Determine the (X, Y) coordinate at the center of the cell enclosing the given text.  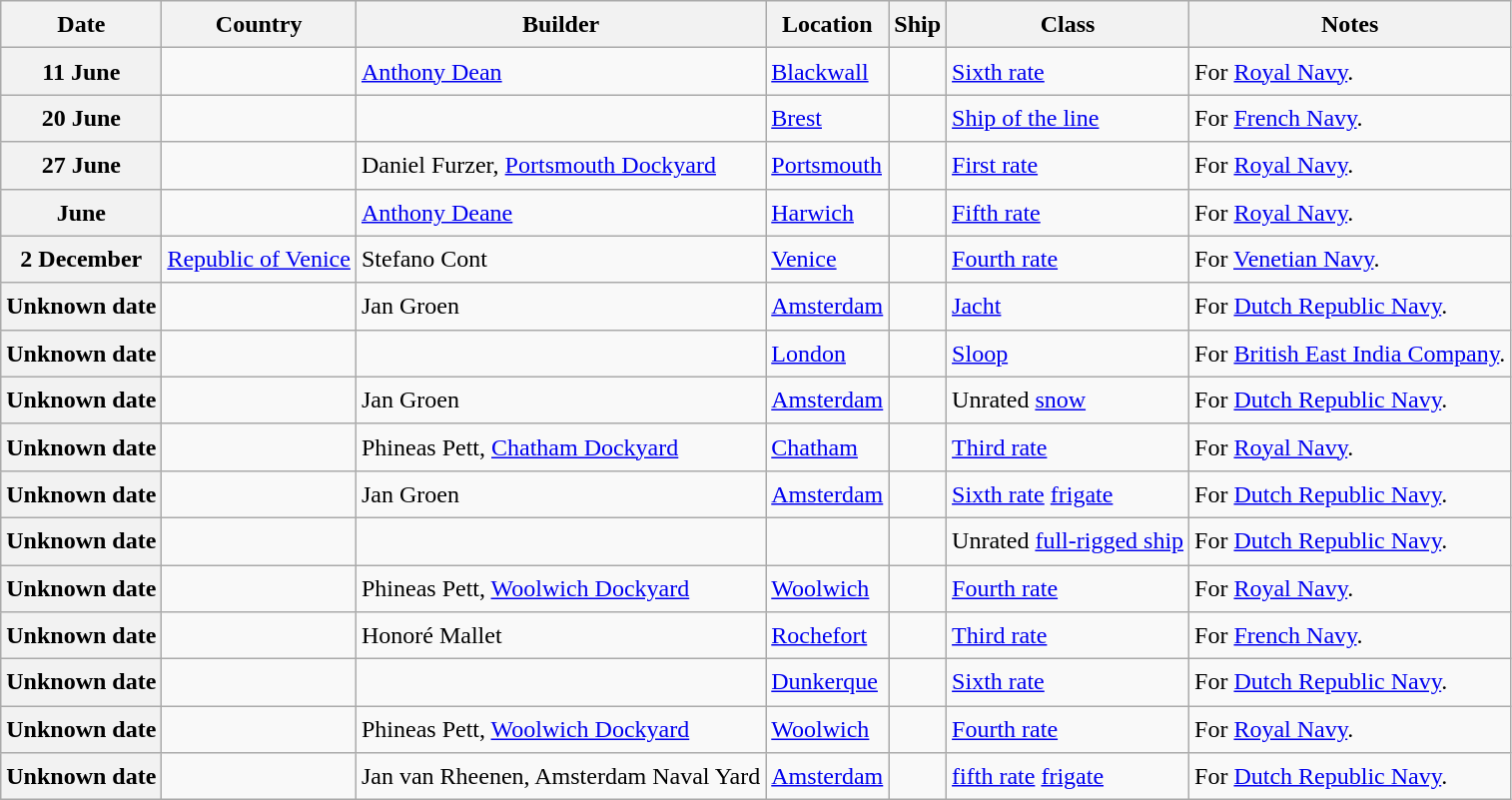
Venice (827, 260)
Brest (827, 118)
First rate (1069, 166)
11 June (82, 72)
Notes (1350, 24)
2 December (82, 260)
Dunkerque (827, 683)
London (827, 354)
Anthony Dean (560, 72)
For British East India Company. (1350, 354)
Builder (560, 24)
Location (827, 24)
Jacht (1069, 306)
Country (260, 24)
Daniel Furzer, Portsmouth Dockyard (560, 166)
Portsmouth (827, 166)
Blackwall (827, 72)
20 June (82, 118)
Fifth rate (1069, 212)
Jan van Rheenen, Amsterdam Naval Yard (560, 777)
Ship (918, 24)
Unrated full-rigged ship (1069, 541)
Republic of Venice (260, 260)
June (82, 212)
Honoré Mallet (560, 635)
Phineas Pett, Chatham Dockyard (560, 447)
27 June (82, 166)
Anthony Deane (560, 212)
Unrated snow (1069, 400)
Class (1069, 24)
For Venetian Navy. (1350, 260)
Harwich (827, 212)
Stefano Cont (560, 260)
Chatham (827, 447)
Sloop (1069, 354)
Sixth rate frigate (1069, 493)
fifth rate frigate (1069, 777)
Date (82, 24)
Rochefort (827, 635)
Ship of the line (1069, 118)
